Return the [x, y] coordinate for the center point of the cell that contains the specified text.  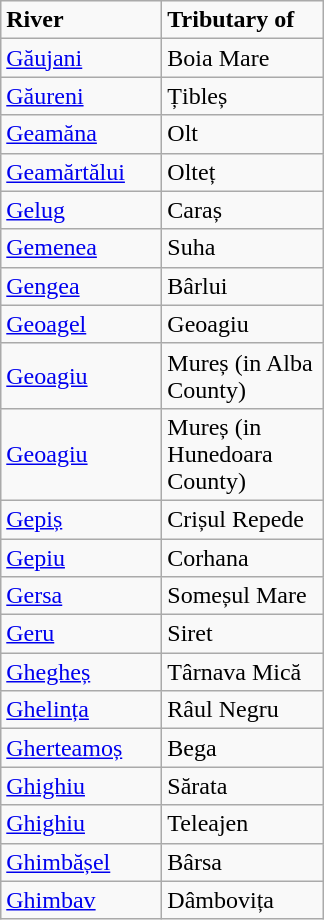
Sărata [242, 786]
Găujani [82, 58]
Târnava Mică [242, 672]
Caraș [242, 210]
Geamărtălui [82, 172]
Mureș (in Alba County) [242, 376]
Olt [242, 134]
Corhana [242, 557]
Gemenea [82, 248]
Someșul Mare [242, 596]
Gepiș [82, 519]
Gengea [82, 286]
Teleajen [242, 824]
Tributary of [242, 20]
Olteț [242, 172]
Bârsa [242, 862]
Gepiu [82, 557]
Găureni [82, 96]
Ghimbășel [82, 862]
Suha [242, 248]
Boia Mare [242, 58]
River [82, 20]
Țibleș [242, 96]
Mureș (in Hunedoara County) [242, 454]
Dâmbovița [242, 900]
Bega [242, 748]
Gelug [82, 210]
Ghelința [82, 710]
Gherteamoș [82, 748]
Geoagel [82, 324]
Siret [242, 634]
Ghegheș [82, 672]
Ghimbav [82, 900]
Geru [82, 634]
Râul Negru [242, 710]
Gersa [82, 596]
Crișul Repede [242, 519]
Geamăna [82, 134]
Bârlui [242, 286]
